Capture the cell that displays the provided text and extract its (X, Y) central coordinate. 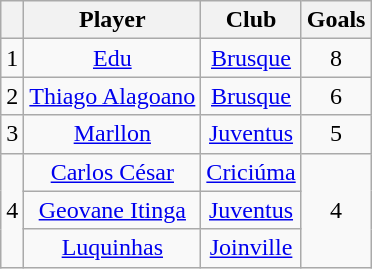
Marllon (112, 134)
6 (336, 96)
8 (336, 58)
1 (12, 58)
Edu (112, 58)
Criciúma (251, 172)
Thiago Alagoano (112, 96)
2 (12, 96)
Carlos César (112, 172)
3 (12, 134)
Player (112, 20)
Club (251, 20)
5 (336, 134)
Joinville (251, 248)
Geovane Itinga (112, 210)
Luquinhas (112, 248)
Goals (336, 20)
